Extract the (x, y) coordinate from the center of the cell holding the provided text.  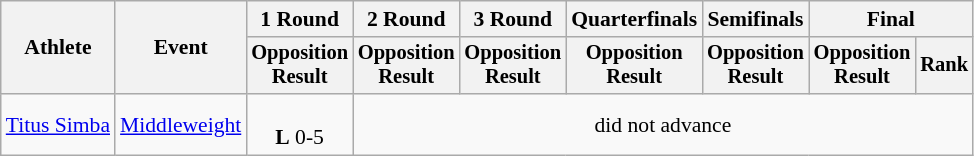
Final (891, 19)
Middleweight (180, 124)
Rank (944, 66)
Athlete (58, 48)
3 Round (512, 19)
did not advance (663, 124)
L 0-5 (300, 124)
2 Round (406, 19)
Quarterfinals (634, 19)
Semifinals (756, 19)
1 Round (300, 19)
Titus Simba (58, 124)
Event (180, 48)
